Extract the [X, Y] coordinate from the center of the cell holding the provided text.  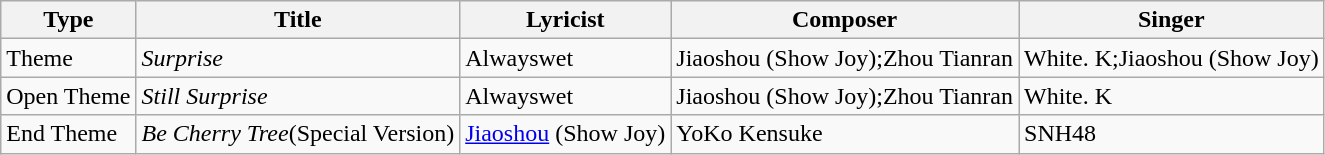
Still Surprise [298, 96]
Composer [845, 20]
Jiaoshou (Show Joy) [566, 134]
White. K [1171, 96]
Type [68, 20]
End Theme [68, 134]
White. K;Jiaoshou (Show Joy) [1171, 58]
Surprise [298, 58]
SNH48 [1171, 134]
Open Theme [68, 96]
YoKo Kensuke [845, 134]
Lyricist [566, 20]
Singer [1171, 20]
Theme [68, 58]
Be Cherry Tree(Special Version) [298, 134]
Title [298, 20]
